Output the [x, y] coordinate of the center of the cell containing the given text.  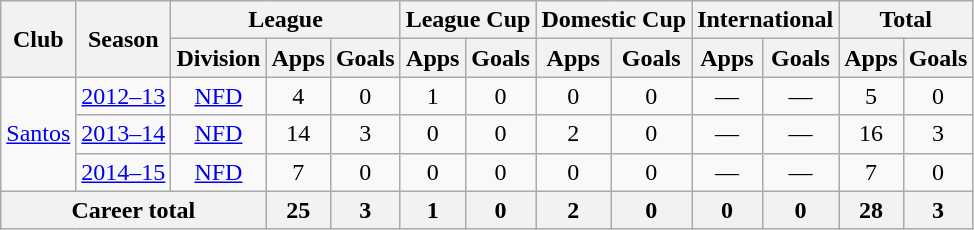
16 [871, 134]
28 [871, 210]
2012–13 [124, 96]
Santos [38, 134]
4 [298, 96]
25 [298, 210]
14 [298, 134]
League Cup [468, 20]
2014–15 [124, 172]
Total [906, 20]
Division [218, 58]
Domestic Cup [614, 20]
2013–14 [124, 134]
5 [871, 96]
Club [38, 39]
International [766, 20]
League [286, 20]
Season [124, 39]
Career total [134, 210]
